Return (X, Y) of the center of cell containing provided text 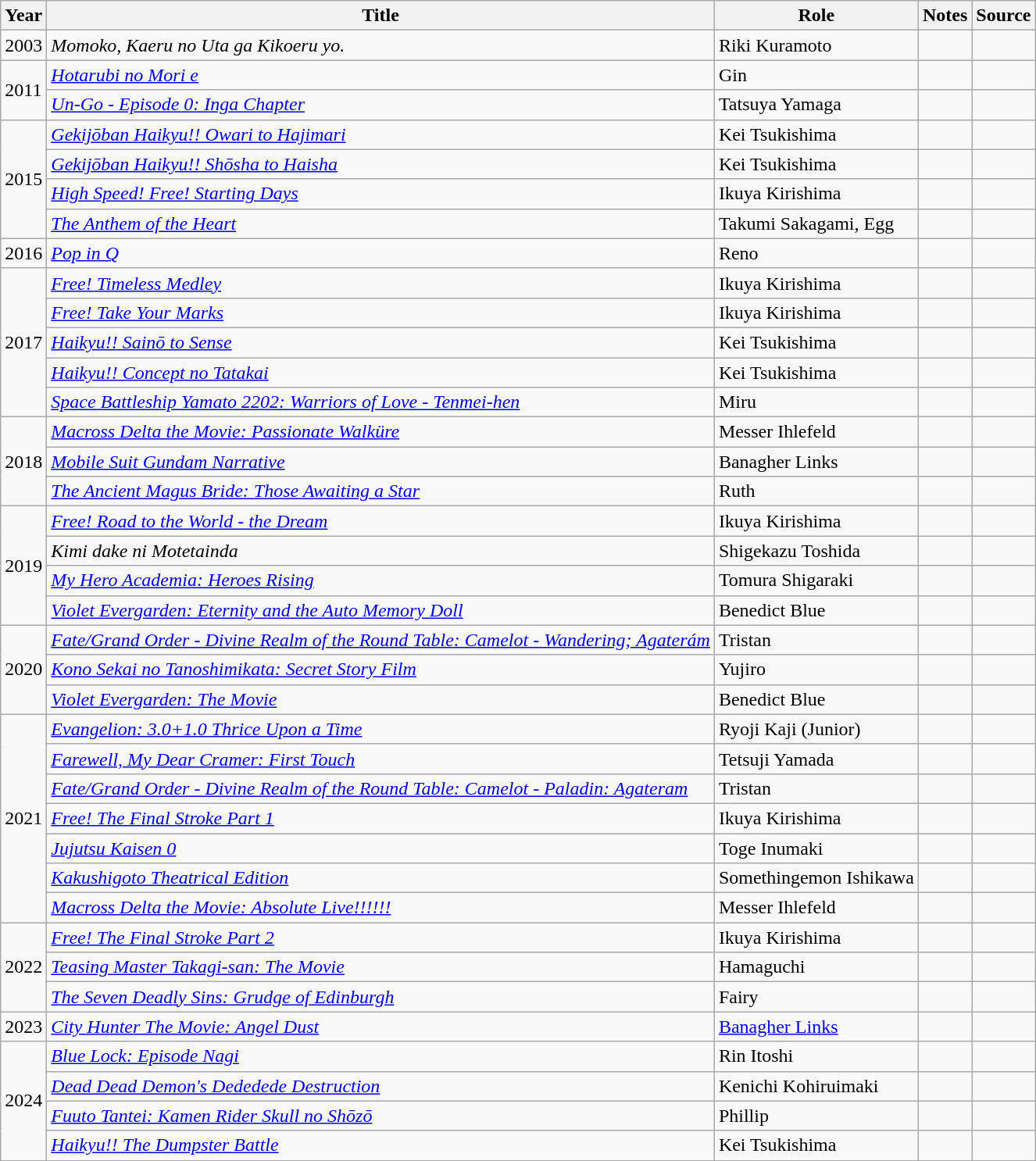
High Speed! Free! Starting Days (381, 194)
2022 (23, 967)
Teasing Master Takagi-san: The Movie (381, 967)
Miru (816, 402)
Gekijōban Haikyu!! Shōsha to Haisha (381, 164)
Macross Delta the Movie: Passionate Walküre (381, 432)
Year (23, 16)
Free! Take Your Marks (381, 313)
Gin (816, 75)
2011 (23, 90)
Shigekazu Toshida (816, 551)
Source (1003, 16)
Haikyu!! The Dumpster Battle (381, 1145)
Riki Kuramoto (816, 45)
2018 (23, 462)
2024 (23, 1101)
Pop in Q (381, 253)
Kakushigoto Theatrical Edition (381, 878)
Jujutsu Kaisen 0 (381, 848)
The Seven Deadly Sins: Grudge of Edinburgh (381, 997)
Hamaguchi (816, 967)
Somethingemon Ishikawa (816, 878)
Haikyu!! Concept no Tatakai (381, 373)
Rin Itoshi (816, 1056)
Space Battleship Yamato 2202: Warriors of Love - Tenmei-hen (381, 402)
2017 (23, 342)
Violet Evergarden: Eternity and the Auto Memory Doll (381, 610)
Kenichi Kohiruimaki (816, 1086)
Reno (816, 253)
Ryoji Kaji (Junior) (816, 729)
Fate/Grand Order - Divine Realm of the Round Table: Camelot - Paladin: Agateram (381, 788)
Tetsuji Yamada (816, 759)
Tomura Shigaraki (816, 580)
Haikyu!! Sainō to Sense (381, 342)
City Hunter The Movie: Angel Dust (381, 1027)
Dead Dead Demon's Dededede Destruction (381, 1086)
Free! Timeless Medley (381, 283)
Fairy (816, 997)
Tatsuya Yamaga (816, 105)
Toge Inumaki (816, 848)
Ruth (816, 491)
2015 (23, 179)
Phillip (816, 1116)
My Hero Academia: Heroes Rising (381, 580)
2021 (23, 818)
Macross Delta the Movie: Absolute Live!!!!!! (381, 908)
Role (816, 16)
Evangelion: 3.0+1.0 Thrice Upon a Time (381, 729)
The Ancient Magus Bride: Those Awaiting a Star (381, 491)
Mobile Suit Gundam Narrative (381, 462)
The Anthem of the Heart (381, 223)
Free! Road to the World - the Dream (381, 521)
Hotarubi no Mori e (381, 75)
Free! The Final Stroke Part 1 (381, 818)
Farewell, My Dear Cramer: First Touch (381, 759)
Title (381, 16)
Free! The Final Stroke Part 2 (381, 938)
2020 (23, 670)
Un-Go - Episode 0: Inga Chapter (381, 105)
2019 (23, 566)
Fuuto Tantei: Kamen Rider Skull no Shōzō (381, 1116)
Takumi Sakagami, Egg (816, 223)
Kono Sekai no Tanoshimikata: Secret Story Film (381, 670)
Gekijōban Haikyu!! Owari to Hajimari (381, 134)
Momoko, Kaeru no Uta ga Kikoeru yo. (381, 45)
Blue Lock: Episode Nagi (381, 1056)
Notes (945, 16)
2023 (23, 1027)
2016 (23, 253)
Fate/Grand Order - Divine Realm of the Round Table: Camelot - Wandering; Agaterám (381, 640)
Yujiro (816, 670)
2003 (23, 45)
Violet Evergarden: The Movie (381, 699)
Kimi dake ni Motetainda (381, 551)
